Detect which cell encompasses the target text, then output its (x, y) center coordinate. 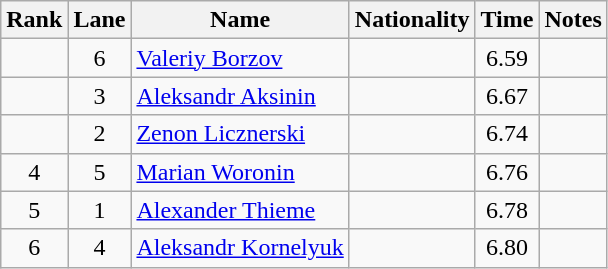
6.74 (507, 134)
Marian Woronin (240, 172)
6.67 (507, 96)
Aleksandr Aksinin (240, 96)
1 (100, 210)
6.59 (507, 58)
Aleksandr Kornelyuk (240, 248)
Alexander Thieme (240, 210)
6.78 (507, 210)
Notes (573, 20)
3 (100, 96)
Time (507, 20)
Lane (100, 20)
Rank (34, 20)
6.80 (507, 248)
6.76 (507, 172)
Zenon Licznerski (240, 134)
Name (240, 20)
Nationality (412, 20)
Valeriy Borzov (240, 58)
2 (100, 134)
